Locate the cell with the specified text and output its (x, y) center coordinate. 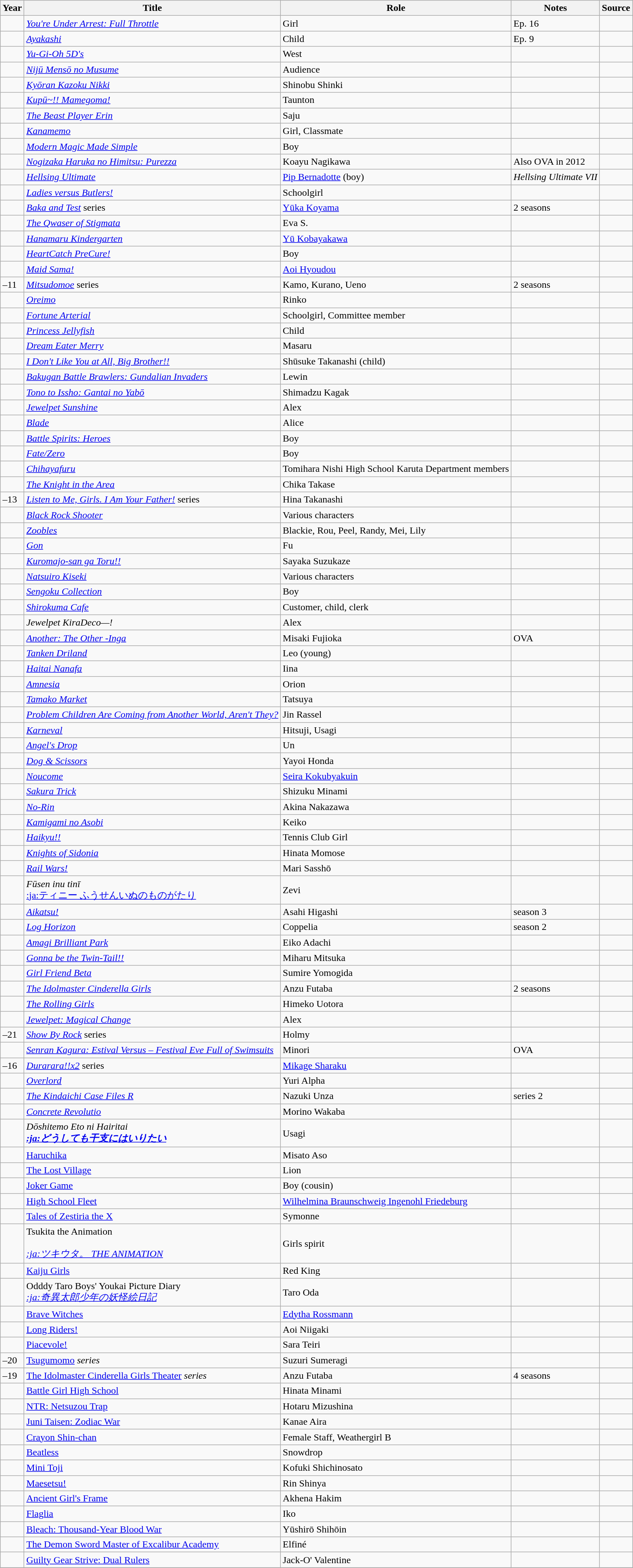
Hanamaru Kindergarten (153, 239)
Jewelpet: Magical Change (153, 1019)
Sara Teiri (396, 1345)
The Lost Village (153, 1170)
Yūshirō Shihōin (396, 1529)
Rail Wars! (153, 868)
No-Rin (153, 807)
–21 (12, 1034)
Usagi (396, 1133)
Dog & Scissors (153, 761)
Schoolgirl (396, 193)
The Idolmaster Cinderella Girls Theater series (153, 1375)
season 2 (555, 927)
Bakugan Battle Brawlers: Gundalian Invaders (153, 377)
Saju (396, 115)
Shinobu Shinki (396, 85)
Snowdrop (396, 1452)
Akina Nakazawa (396, 807)
Overlord (153, 1081)
Beatless (153, 1452)
Un (396, 745)
Hellsing Ultimate (153, 177)
Taunton (396, 100)
The Kindaichi Case Files R (153, 1096)
Alice (396, 423)
Morino Wakaba (396, 1112)
Iko (396, 1514)
Senran Kagura: Estival Versus – Festival Eve Full of Swimsuits (153, 1050)
Female Staff, Weathergirl B (396, 1437)
Baka and Test series (153, 208)
Odddy Taro Boys' Youkai Picture Diary:ja:奇異太郎少年の妖怪絵日記 (153, 1292)
Nogizaka Haruka no Himitsu: Purezza (153, 161)
Sengoku Collection (153, 592)
Bleach: Thousand-Year Blood War (153, 1529)
Durarara!!x2 series (153, 1065)
Himeko Uotora (396, 1004)
Boy (cousin) (396, 1185)
Haikyu!! (153, 837)
Aoi Niigaki (396, 1329)
Sumire Yomogida (396, 973)
Yayoi Honda (396, 761)
Yuri Alpha (396, 1081)
Schoolgirl, Committee member (396, 315)
High School Fleet (153, 1201)
The Rolling Girls (153, 1004)
Knights of Sidonia (153, 853)
Princess Jellyfish (153, 331)
The Knight in the Area (153, 484)
Tsugumomo series (153, 1360)
Karneval (153, 730)
Hinata Minami (396, 1391)
Fate/Zero (153, 454)
Masaru (396, 346)
–13 (12, 500)
Kofuki Shichinosato (396, 1468)
Kamigami no Asobi (153, 822)
Mari Sasshō (396, 868)
Holmy (396, 1034)
Black Rock Shooter (153, 515)
–16 (12, 1065)
Hellsing Ultimate VII (555, 177)
Gonna be the Twin-Tail!! (153, 958)
Hitsuji, Usagi (396, 730)
Also OVA in 2012 (555, 161)
Jewelpet KiraDeco—! (153, 622)
Jewelpet Sunshine (153, 407)
The Beast Player Erin (153, 115)
Amagi Brilliant Park (153, 942)
Flaglia (153, 1514)
Customer, child, clerk (396, 607)
season 3 (555, 912)
Lion (396, 1170)
Haruchika (153, 1155)
Eva S. (396, 223)
Shizuku Minami (396, 791)
Kupū~!! Mamegoma! (153, 100)
The Demon Sword Master of Excalibur Academy (153, 1545)
Brave Witches (153, 1314)
Kaiju Girls (153, 1271)
Sakura Trick (153, 791)
Amnesia (153, 684)
Juni Taisen: Zodiac War (153, 1421)
Aoi Hyoudou (396, 269)
Shimadzu Kagak (396, 392)
Edytha Rossmann (396, 1314)
Tanken Driland (153, 653)
Nazuki Unza (396, 1096)
Keiko (396, 822)
Elfiné (396, 1545)
Fortune Arterial (153, 315)
Mitsudomoe series (153, 285)
Miharu Mitsuka (396, 958)
Misato Aso (396, 1155)
Ancient Girl's Frame (153, 1499)
Blade (153, 423)
The Idolmaster Cinderella Girls (153, 988)
Jack-O' Valentine (396, 1560)
Shirokuma Cafe (153, 607)
Mikage Sharaku (396, 1065)
Chika Takase (396, 484)
Chihayafuru (153, 469)
Modern Magic Made Simple (153, 146)
Fūsen inu tinī:ja:ティニー ふうせんいぬのものがたり (153, 890)
Source (616, 8)
Jin Rassel (396, 715)
Hotaru Mizushina (396, 1406)
Yūka Koyama (396, 208)
Misaki Fujioka (396, 638)
Tales of Zestiria the X (153, 1216)
Hina Takanashi (396, 500)
Year (12, 8)
Tsukita the Animation:ja:ツキウタ。 THE ANIMATION (153, 1244)
Crayon Shin-chan (153, 1437)
Fu (396, 546)
Tamako Market (153, 699)
Oreimo (153, 300)
Nijū Mensō no Musume (153, 69)
Piacevole! (153, 1345)
Blackie, Rou, Peel, Randy, Mei, Lily (396, 530)
Natsuiro Kiseki (153, 576)
Tomihara Nishi High School Karuta Department members (396, 469)
Symonne (396, 1216)
Girl, Classmate (396, 131)
Yū Kobayakawa (396, 239)
Ladies versus Butlers! (153, 193)
Listen to Me, Girls. I Am Your Father! series (153, 500)
Suzuri Sumeragi (396, 1360)
Kuromajo-san ga Toru!! (153, 561)
NTR: Netsuzou Trap (153, 1406)
–11 (12, 285)
I Don't Like You at All, Big Brother!! (153, 361)
Asahi Higashi (396, 912)
The Qwaser of Stigmata (153, 223)
Audience (396, 69)
Leo (young) (396, 653)
Another: The Other -Inga (153, 638)
–20 (12, 1360)
Shūsuke Takanashi (child) (396, 361)
Seira Kokubyakuin (396, 776)
Log Horizon (153, 927)
Coppelia (396, 927)
series 2 (555, 1096)
Zevi (396, 890)
Notes (555, 8)
Dream Eater Merry (153, 346)
Dōshitemo Eto ni Hairitai:ja:どうしても干支にはいりたい (153, 1133)
Eiko Adachi (396, 942)
Hinata Momose (396, 853)
Taro Oda (396, 1292)
West (396, 54)
Aikatsu! (153, 912)
Rinko (396, 300)
Zoobles (153, 530)
Girls spirit (396, 1244)
Ayakashi (153, 39)
Wilhelmina Braunschweig Ingenohl Friedeburg (396, 1201)
Red King (396, 1271)
Title (153, 8)
Rin Shinya (396, 1483)
Orion (396, 684)
Koayu Nagikawa (396, 161)
–19 (12, 1375)
Guilty Gear Strive: Dual Rulers (153, 1560)
Lewin (396, 377)
Girl (396, 23)
Angel's Drop (153, 745)
Tono to Issho: Gantai no Yabō (153, 392)
Haitai Nanafa (153, 668)
Tennis Club Girl (396, 837)
Long Riders! (153, 1329)
Gon (153, 546)
Kamo, Kurano, Ueno (396, 285)
Battle Girl High School (153, 1391)
HeartCatch PreCure! (153, 254)
Pip Bernadotte (boy) (396, 177)
You're Under Arrest: Full Throttle (153, 23)
Noucome (153, 776)
Problem Children Are Coming from Another World, Aren't They? (153, 715)
Show By Rock series (153, 1034)
Kanae Aira (396, 1421)
Maesetsu! (153, 1483)
Mini Toji (153, 1468)
Kanamemo (153, 131)
Kyōran Kazoku Nikki (153, 85)
Ep. 9 (555, 39)
Akhena Hakim (396, 1499)
Battle Spirits: Heroes (153, 438)
Iina (396, 668)
Tatsuya (396, 699)
Joker Game (153, 1185)
Sayaka Suzukaze (396, 561)
Maid Sama! (153, 269)
Ep. 16 (555, 23)
Concrete Revolutio (153, 1112)
4 seasons (555, 1375)
Minori (396, 1050)
Role (396, 8)
Girl Friend Beta (153, 973)
Yu-Gi-Oh 5D's (153, 54)
